Return (x, y) of the center of cell containing provided text 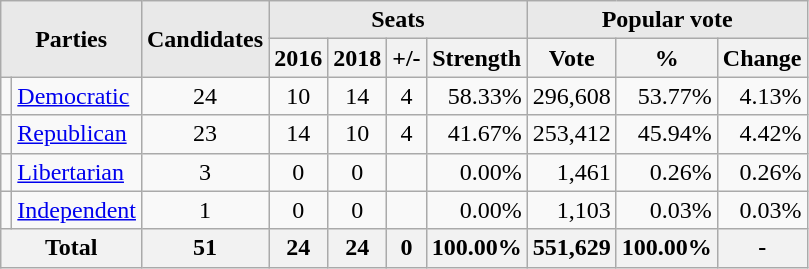
Republican (77, 134)
296,608 (572, 96)
1,461 (572, 172)
3 (204, 172)
551,629 (572, 248)
- (762, 248)
41.67% (476, 134)
4.13% (762, 96)
58.33% (476, 96)
Democratic (77, 96)
1 (204, 210)
Popular vote (667, 20)
Change (762, 58)
Libertarian (77, 172)
45.94% (666, 134)
51 (204, 248)
Strength (476, 58)
Seats (398, 20)
23 (204, 134)
Candidates (204, 39)
Parties (72, 39)
1,103 (572, 210)
Total (72, 248)
2018 (358, 58)
Vote (572, 58)
53.77% (666, 96)
% (666, 58)
253,412 (572, 134)
4.42% (762, 134)
+/- (406, 58)
Independent (77, 210)
2016 (298, 58)
